Identify which cell holds the provided text, then report its [X, Y] central coordinate. 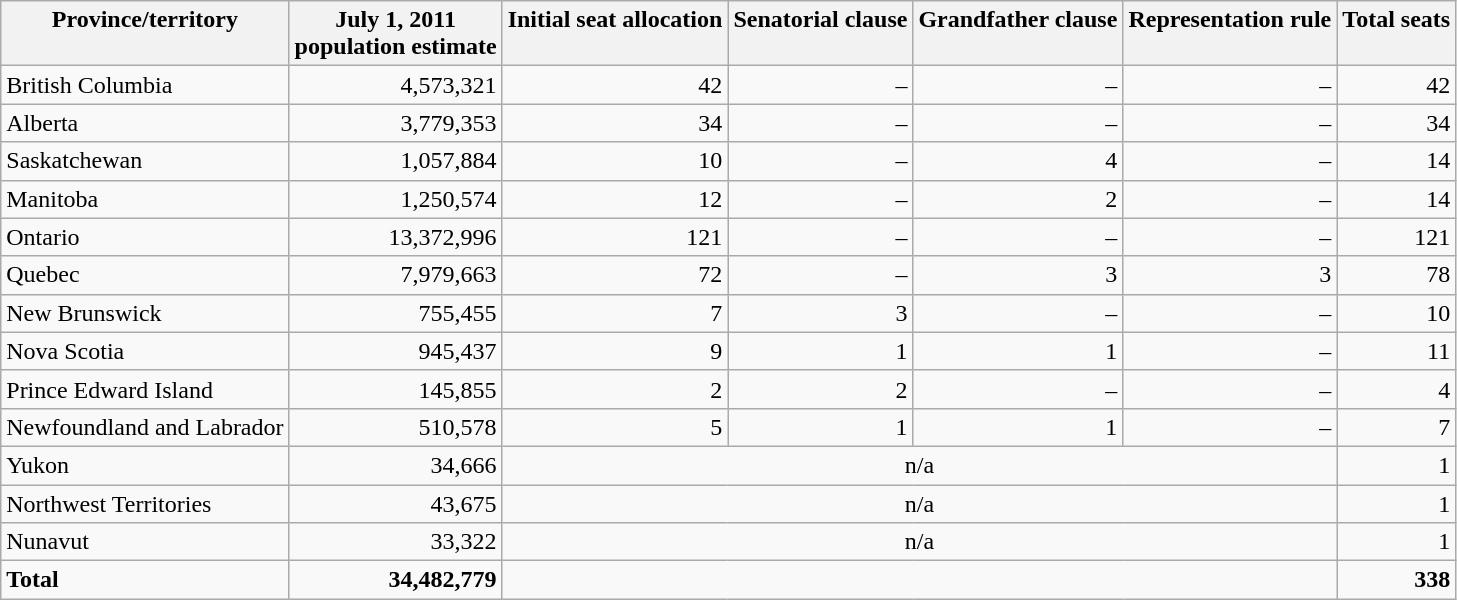
Senatorial clause [820, 34]
New Brunswick [145, 313]
945,437 [396, 351]
1,250,574 [396, 199]
Nunavut [145, 542]
4,573,321 [396, 85]
Manitoba [145, 199]
510,578 [396, 427]
Newfoundland and Labrador [145, 427]
7,979,663 [396, 275]
Total seats [1396, 34]
3,779,353 [396, 123]
Yukon [145, 465]
Nova Scotia [145, 351]
755,455 [396, 313]
78 [1396, 275]
Province/territory [145, 34]
11 [1396, 351]
Grandfather clause [1018, 34]
Representation rule [1230, 34]
Quebec [145, 275]
43,675 [396, 503]
Ontario [145, 237]
9 [615, 351]
13,372,996 [396, 237]
145,855 [396, 389]
Alberta [145, 123]
Northwest Territories [145, 503]
Total [145, 580]
Saskatchewan [145, 161]
British Columbia [145, 85]
34,666 [396, 465]
1,057,884 [396, 161]
34,482,779 [396, 580]
Initial seat allocation [615, 34]
33,322 [396, 542]
July 1, 2011 population estimate [396, 34]
338 [1396, 580]
5 [615, 427]
72 [615, 275]
Prince Edward Island [145, 389]
12 [615, 199]
